Search for the cell housing the specified text and yield its (x, y) center coordinate. 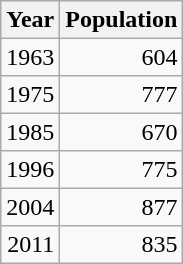
877 (122, 206)
835 (122, 244)
2011 (30, 244)
1975 (30, 94)
1963 (30, 56)
670 (122, 132)
2004 (30, 206)
777 (122, 94)
1985 (30, 132)
Population (122, 20)
604 (122, 56)
Year (30, 20)
1996 (30, 170)
775 (122, 170)
